Return (x, y) of the center of cell containing provided text 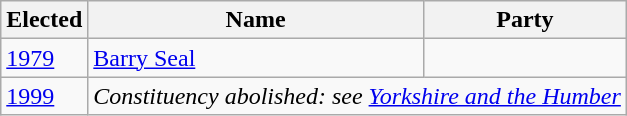
Party (524, 20)
1979 (44, 58)
1999 (44, 96)
Name (256, 20)
Barry Seal (256, 58)
Constituency abolished: see Yorkshire and the Humber (358, 96)
Elected (44, 20)
